Locate the cell with the specified text and output its [x, y] center coordinate. 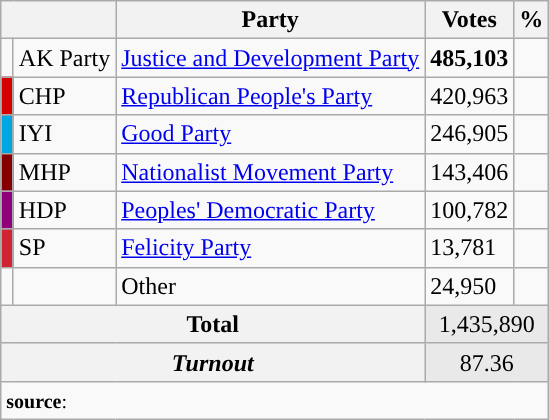
Turnout [213, 362]
Party [270, 20]
24,950 [470, 286]
Other [270, 286]
246,905 [470, 134]
Justice and Development Party [270, 58]
87.36 [487, 362]
AK Party [64, 58]
% [532, 20]
IYI [64, 134]
Total [213, 324]
1,435,890 [487, 324]
Votes [470, 20]
13,781 [470, 248]
CHP [64, 96]
485,103 [470, 58]
SP [64, 248]
Felicity Party [270, 248]
420,963 [470, 96]
Good Party [270, 134]
Nationalist Movement Party [270, 172]
100,782 [470, 210]
HDP [64, 210]
Peoples' Democratic Party [270, 210]
source: [275, 400]
Republican People's Party [270, 96]
MHP [64, 172]
143,406 [470, 172]
